Provide the [X, Y] coordinate of the cell's center where the given text is located.  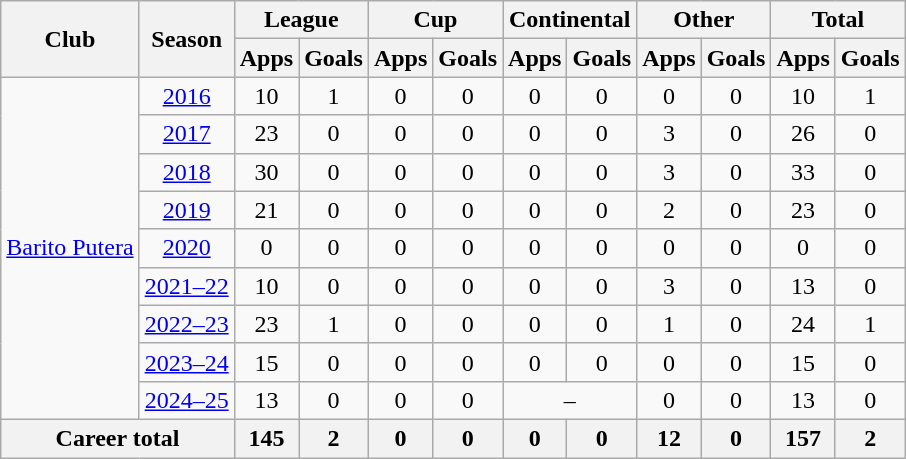
24 [803, 324]
2022–23 [186, 324]
2017 [186, 134]
Other [704, 20]
Continental [570, 20]
2021–22 [186, 286]
26 [803, 134]
12 [669, 438]
2019 [186, 210]
Career total [118, 438]
33 [803, 172]
Cup [435, 20]
30 [266, 172]
– [570, 400]
League [301, 20]
2024–25 [186, 400]
157 [803, 438]
Club [70, 39]
2018 [186, 172]
2016 [186, 96]
2023–24 [186, 362]
Barito Putera [70, 248]
Season [186, 39]
Total [838, 20]
2020 [186, 248]
21 [266, 210]
145 [266, 438]
